Return the (x, y) coordinate for the center point of the cell that contains the specified text.  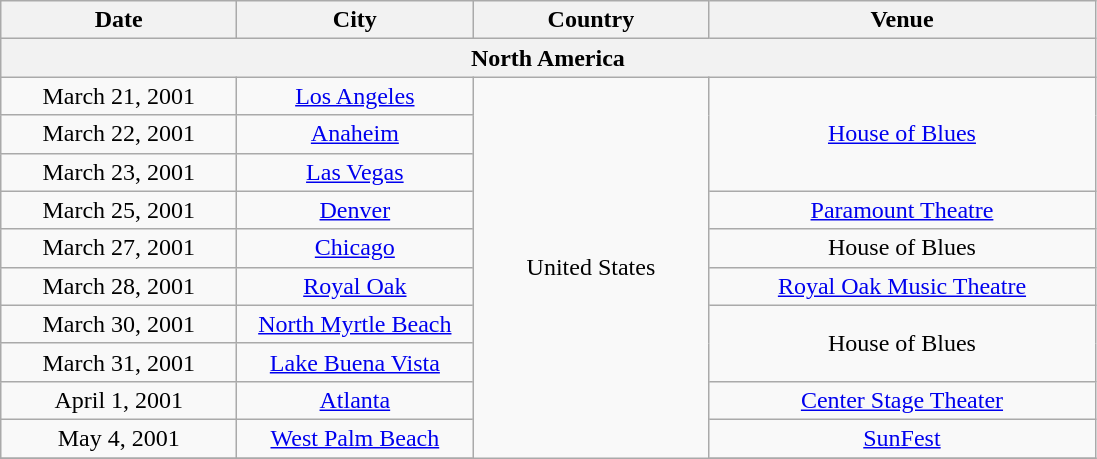
North Myrtle Beach (355, 324)
Lake Buena Vista (355, 362)
March 23, 2001 (119, 172)
City (355, 20)
West Palm Beach (355, 438)
April 1, 2001 (119, 400)
Las Vegas (355, 172)
March 22, 2001 (119, 134)
March 25, 2001 (119, 210)
May 4, 2001 (119, 438)
SunFest (902, 438)
March 21, 2001 (119, 96)
March 30, 2001 (119, 324)
Center Stage Theater (902, 400)
Anaheim (355, 134)
Paramount Theatre (902, 210)
Royal Oak Music Theatre (902, 286)
Atlanta (355, 400)
North America (548, 58)
March 31, 2001 (119, 362)
Venue (902, 20)
March 27, 2001 (119, 248)
Chicago (355, 248)
Los Angeles (355, 96)
Country (591, 20)
Date (119, 20)
March 28, 2001 (119, 286)
Denver (355, 210)
Royal Oak (355, 286)
United States (591, 268)
